Locate the cell with the specified text and output its (x, y) center coordinate. 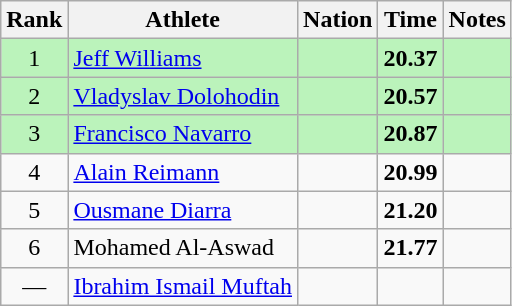
6 (34, 248)
3 (34, 134)
Nation (338, 20)
21.77 (410, 248)
Time (410, 20)
Francisco Navarro (183, 134)
Notes (477, 20)
21.20 (410, 210)
20.57 (410, 96)
Ibrahim Ismail Muftah (183, 286)
20.87 (410, 134)
1 (34, 58)
2 (34, 96)
— (34, 286)
Mohamed Al-Aswad (183, 248)
Alain Reimann (183, 172)
20.37 (410, 58)
Athlete (183, 20)
Vladyslav Dolohodin (183, 96)
Rank (34, 20)
20.99 (410, 172)
Ousmane Diarra (183, 210)
Jeff Williams (183, 58)
4 (34, 172)
5 (34, 210)
